Pinpoint the cell where the given text exists, returning its (X, Y) midpoint coordinate. 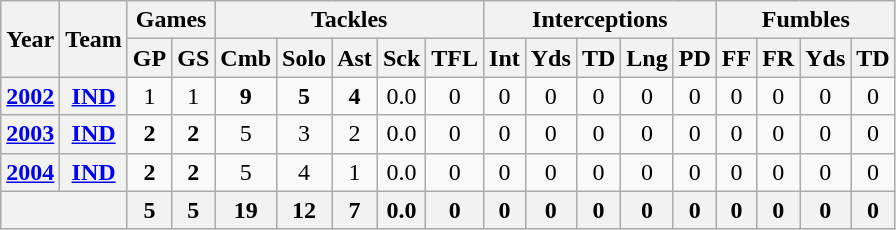
Sck (401, 58)
Tackles (350, 20)
2003 (30, 134)
GS (194, 58)
Int (505, 58)
Lng (647, 58)
Games (170, 20)
Fumbles (806, 20)
FR (778, 58)
GP (149, 58)
12 (304, 210)
Interceptions (600, 20)
19 (246, 210)
Ast (355, 58)
PD (694, 58)
3 (304, 134)
7 (355, 210)
2002 (30, 96)
9 (246, 96)
FF (736, 58)
2004 (30, 172)
Team (94, 39)
Cmb (246, 58)
Year (30, 39)
Solo (304, 58)
TFL (455, 58)
